Provide the (X, Y) coordinate of the cell's center where the given text is located.  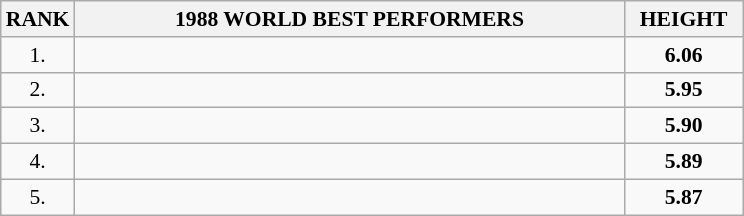
3. (38, 126)
RANK (38, 19)
5.90 (684, 126)
1988 WORLD BEST PERFORMERS (349, 19)
5.87 (684, 197)
6.06 (684, 55)
1. (38, 55)
5. (38, 197)
5.89 (684, 162)
HEIGHT (684, 19)
4. (38, 162)
5.95 (684, 90)
2. (38, 90)
